Return the [X, Y] coordinate for the center point of the cell that contains the specified text.  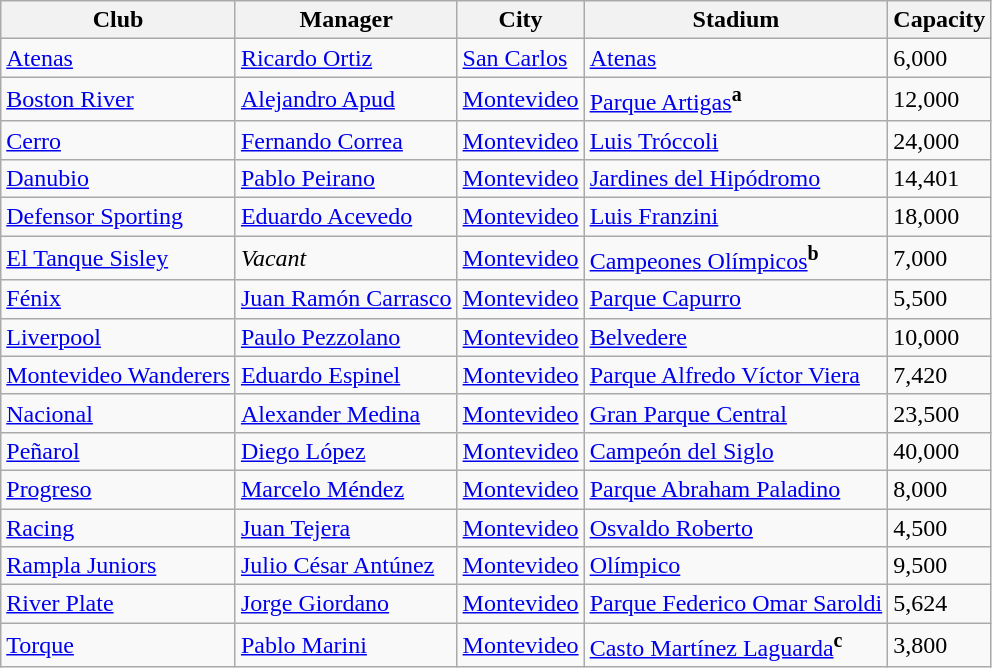
Parque Artigasa [736, 100]
5,500 [940, 299]
Capacity [940, 20]
Parque Abraham Paladino [736, 489]
3,800 [940, 646]
Club [118, 20]
7,000 [940, 258]
Casto Martínez Laguardac [736, 646]
Fénix [118, 299]
Peñarol [118, 451]
Cerro [118, 140]
Osvaldo Roberto [736, 528]
Ricardo Ortiz [346, 58]
Jorge Giordano [346, 604]
Defensor Sporting [118, 217]
Liverpool [118, 337]
12,000 [940, 100]
River Plate [118, 604]
Luis Tróccoli [736, 140]
Belvedere [736, 337]
40,000 [940, 451]
Boston River [118, 100]
Pablo Marini [346, 646]
10,000 [940, 337]
Paulo Pezzolano [346, 337]
Torque [118, 646]
Stadium [736, 20]
Alejandro Apud [346, 100]
23,500 [940, 413]
6,000 [940, 58]
Campeón del Siglo [736, 451]
Julio César Antúnez [346, 566]
18,000 [940, 217]
Jardines del Hipódromo [736, 178]
5,624 [940, 604]
Vacant [346, 258]
9,500 [940, 566]
Luis Franzini [736, 217]
Progreso [118, 489]
Eduardo Acevedo [346, 217]
Danubio [118, 178]
Diego López [346, 451]
Campeones Olímpicosb [736, 258]
Juan Tejera [346, 528]
El Tanque Sisley [118, 258]
Parque Alfredo Víctor Viera [736, 375]
Parque Federico Omar Saroldi [736, 604]
Gran Parque Central [736, 413]
7,420 [940, 375]
Marcelo Méndez [346, 489]
14,401 [940, 178]
Montevideo Wanderers [118, 375]
City [520, 20]
24,000 [940, 140]
4,500 [940, 528]
Eduardo Espinel [346, 375]
Fernando Correa [346, 140]
Pablo Peirano [346, 178]
Parque Capurro [736, 299]
Racing [118, 528]
San Carlos [520, 58]
Nacional [118, 413]
Juan Ramón Carrasco [346, 299]
8,000 [940, 489]
Alexander Medina [346, 413]
Manager [346, 20]
Olímpico [736, 566]
Rampla Juniors [118, 566]
